Identify which cell holds the provided text, then report its (x, y) central coordinate. 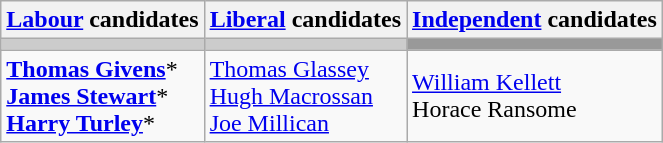
Liberal candidates (305, 20)
William KellettHorace Ransome (535, 96)
Labour candidates (102, 20)
Thomas Givens*James Stewart*Harry Turley* (102, 96)
Independent candidates (535, 20)
Thomas GlasseyHugh MacrossanJoe Millican (305, 96)
